Scan for the cell matching the given text and deliver its [x, y] coordinate at center. 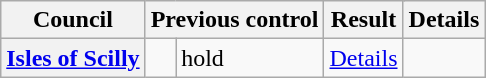
Council [73, 20]
Result [364, 20]
Previous control [234, 20]
hold [250, 58]
Isles of Scilly [73, 58]
